Detect which cell encompasses the target text, then output its (x, y) center coordinate. 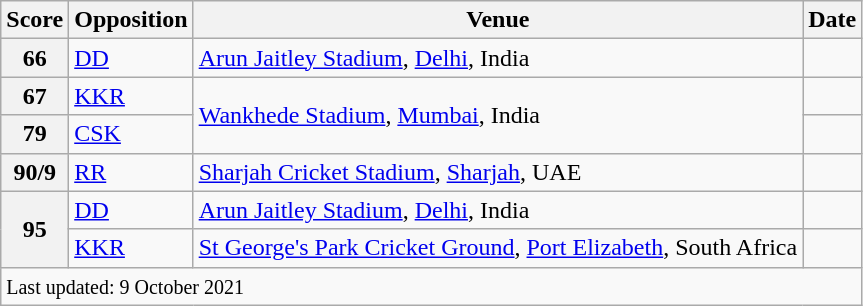
Venue (498, 20)
Sharjah Cricket Stadium, Sharjah, UAE (498, 172)
RR (131, 172)
Date (832, 20)
66 (35, 58)
CSK (131, 134)
St George's Park Cricket Ground, Port Elizabeth, South Africa (498, 248)
95 (35, 229)
79 (35, 134)
67 (35, 96)
90/9 (35, 172)
Opposition (131, 20)
Last updated: 9 October 2021 (432, 286)
Wankhede Stadium, Mumbai, India (498, 115)
Score (35, 20)
